For the text-containing cell, return its midpoint in [x, y] coordinate format. 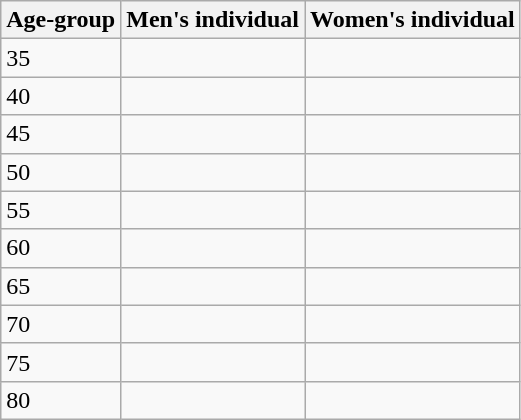
65 [61, 286]
Men's individual [213, 20]
50 [61, 172]
55 [61, 210]
45 [61, 134]
70 [61, 324]
60 [61, 248]
Age-group [61, 20]
40 [61, 96]
80 [61, 400]
35 [61, 58]
75 [61, 362]
Women's individual [412, 20]
